Return the [x, y] coordinate for the center point of the cell that contains the specified text.  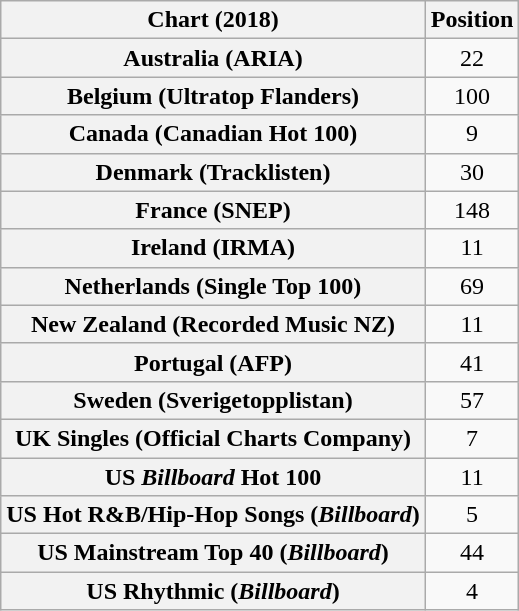
France (SNEP) [213, 210]
US Hot R&B/Hip-Hop Songs (Billboard) [213, 515]
Sweden (Sverigetopplistan) [213, 400]
4 [472, 591]
9 [472, 134]
7 [472, 438]
148 [472, 210]
57 [472, 400]
UK Singles (Official Charts Company) [213, 438]
US Mainstream Top 40 (Billboard) [213, 553]
5 [472, 515]
US Billboard Hot 100 [213, 477]
Denmark (Tracklisten) [213, 172]
Chart (2018) [213, 20]
44 [472, 553]
100 [472, 96]
Position [472, 20]
US Rhythmic (Billboard) [213, 591]
Belgium (Ultratop Flanders) [213, 96]
30 [472, 172]
Portugal (AFP) [213, 362]
22 [472, 58]
41 [472, 362]
69 [472, 286]
Ireland (IRMA) [213, 248]
Canada (Canadian Hot 100) [213, 134]
New Zealand (Recorded Music NZ) [213, 324]
Netherlands (Single Top 100) [213, 286]
Australia (ARIA) [213, 58]
